Provide the (X, Y) coordinate of the cell's center where the given text is located.  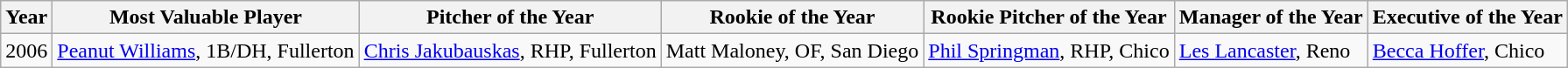
Executive of the Year (1467, 17)
Most Valuable Player (206, 17)
Chris Jakubauskas, RHP, Fullerton (510, 51)
Year (26, 17)
Becca Hoffer, Chico (1467, 51)
2006 (26, 51)
Manager of the Year (1271, 17)
Rookie Pitcher of the Year (1049, 17)
Rookie of the Year (792, 17)
Peanut Williams, 1B/DH, Fullerton (206, 51)
Phil Springman, RHP, Chico (1049, 51)
Pitcher of the Year (510, 17)
Les Lancaster, Reno (1271, 51)
Matt Maloney, OF, San Diego (792, 51)
